Return the (x, y) coordinate for the center point of the cell that contains the specified text.  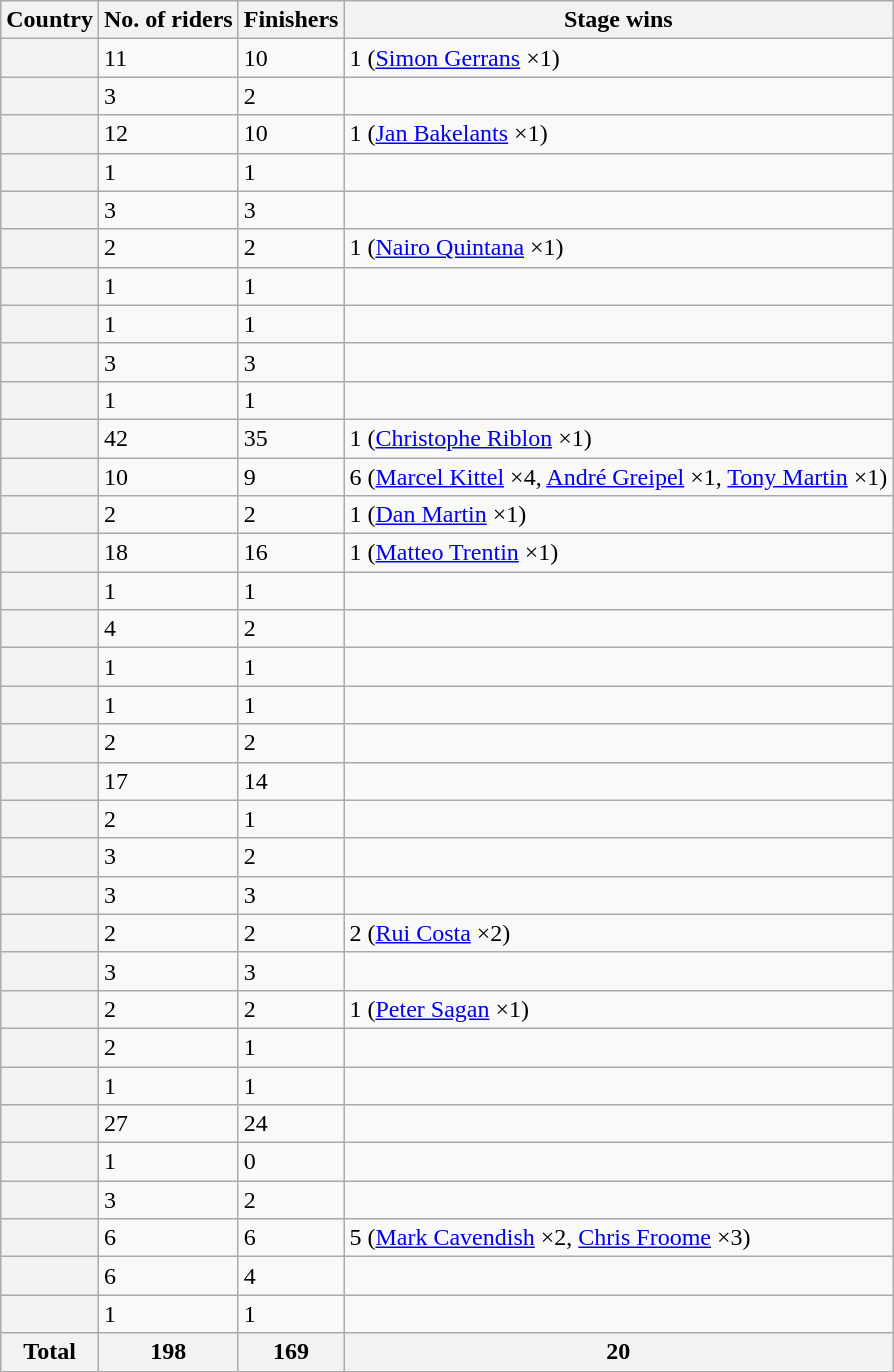
Stage wins (618, 20)
Total (50, 1352)
9 (291, 477)
16 (291, 553)
0 (291, 1162)
17 (168, 781)
169 (291, 1352)
Country (50, 20)
No. of riders (168, 20)
11 (168, 58)
6 (Marcel Kittel ×4, André Greipel ×1, Tony Martin ×1) (618, 477)
14 (291, 781)
1 (Peter Sagan ×1) (618, 1009)
Finishers (291, 20)
42 (168, 438)
1 (Jan Bakelants ×1) (618, 134)
1 (Matteo Trentin ×1) (618, 553)
5 (Mark Cavendish ×2, Chris Froome ×3) (618, 1238)
20 (618, 1352)
18 (168, 553)
198 (168, 1352)
35 (291, 438)
1 (Christophe Riblon ×1) (618, 438)
1 (Nairo Quintana ×1) (618, 248)
1 (Dan Martin ×1) (618, 515)
27 (168, 1124)
2 (Rui Costa ×2) (618, 933)
1 (Simon Gerrans ×1) (618, 58)
24 (291, 1124)
12 (168, 134)
